Provide the [X, Y] coordinate of the cell's center where the given text is located.  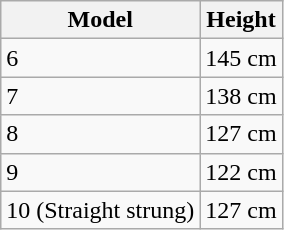
Model [100, 20]
7 [100, 96]
9 [100, 172]
10 (Straight strung) [100, 210]
8 [100, 134]
Height [241, 20]
6 [100, 58]
138 cm [241, 96]
122 cm [241, 172]
145 cm [241, 58]
